Extract the [X, Y] coordinate from the center of the cell holding the provided text.  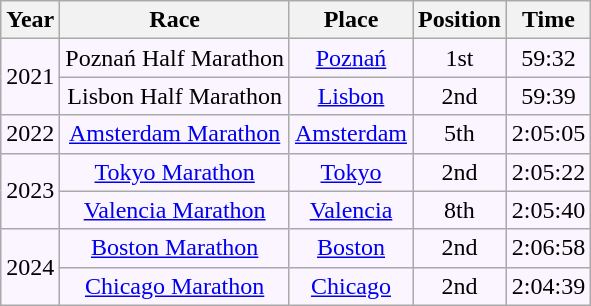
Amsterdam Marathon [175, 134]
2021 [30, 77]
Valencia [350, 210]
Tokyo [350, 172]
Place [350, 20]
2024 [30, 267]
2023 [30, 191]
Lisbon Half Marathon [175, 96]
Position [460, 20]
2022 [30, 134]
Chicago Marathon [175, 286]
Poznań [350, 58]
Boston [350, 248]
1st [460, 58]
Year [30, 20]
2:04:39 [548, 286]
Tokyo Marathon [175, 172]
Lisbon [350, 96]
2:05:40 [548, 210]
Boston Marathon [175, 248]
8th [460, 210]
59:32 [548, 58]
2:05:22 [548, 172]
Chicago [350, 286]
Amsterdam [350, 134]
Race [175, 20]
Valencia Marathon [175, 210]
Poznań Half Marathon [175, 58]
2:06:58 [548, 248]
Time [548, 20]
5th [460, 134]
2:05:05 [548, 134]
59:39 [548, 96]
